Scan for the cell matching the given text and deliver its [x, y] coordinate at center. 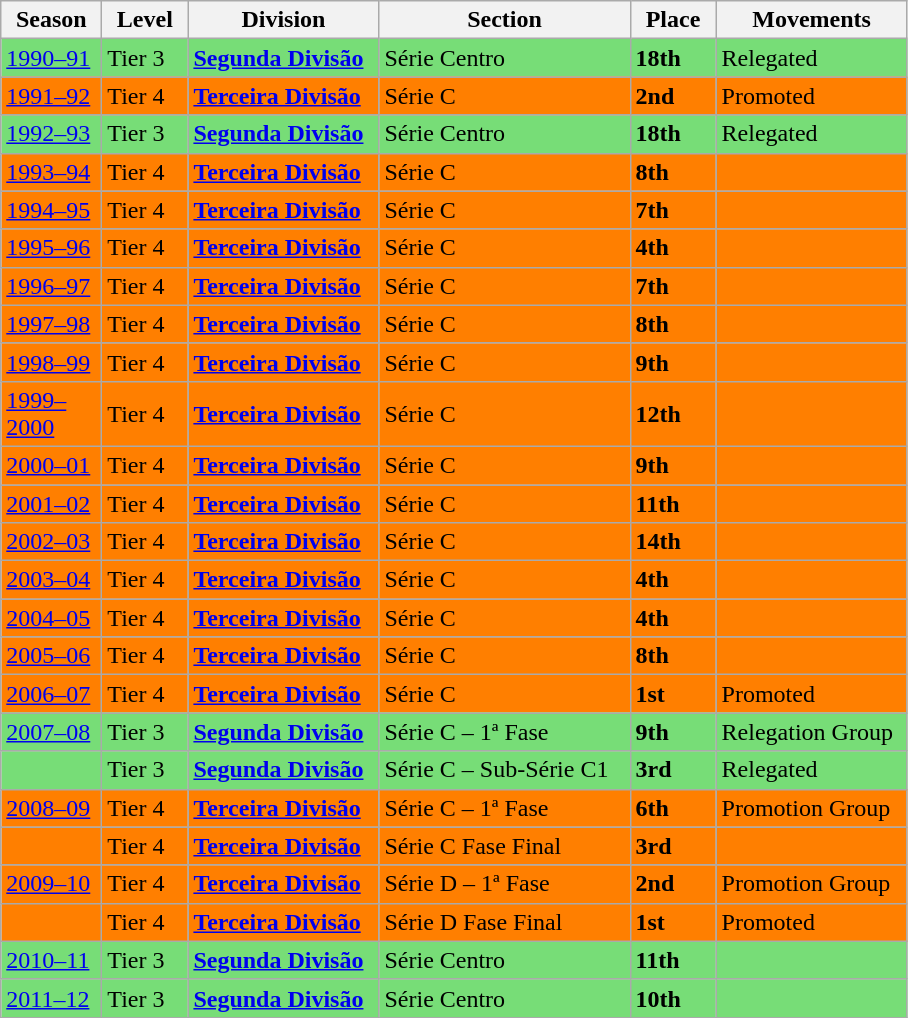
14th [673, 542]
12th [673, 414]
2000–01 [52, 465]
Série C Fase Final [504, 846]
Level [145, 20]
Season [52, 20]
Movements [812, 20]
1990–91 [52, 58]
2008–09 [52, 808]
2006–07 [52, 694]
2010–11 [52, 960]
2011–12 [52, 998]
1992–93 [52, 134]
2007–08 [52, 732]
1998–99 [52, 362]
Série C – Sub-Série C1 [504, 770]
2003–04 [52, 580]
2002–03 [52, 542]
6th [673, 808]
Série D Fase Final [504, 922]
10th [673, 998]
2009–10 [52, 884]
1995–96 [52, 248]
Relegation Group [812, 732]
1994–95 [52, 210]
2005–06 [52, 656]
Section [504, 20]
1991–92 [52, 96]
1993–94 [52, 172]
2001–02 [52, 503]
Série D – 1ª Fase [504, 884]
1997–98 [52, 324]
1999–2000 [52, 414]
Place [673, 20]
Division [284, 20]
1996–97 [52, 286]
2004–05 [52, 618]
